From the cell containing the given text, extract its center point as [X, Y] coordinate. 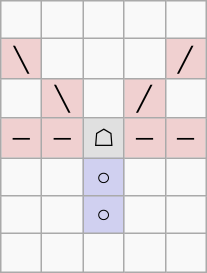
☖ [104, 138]
